Locate the cell with the specified text and output its [x, y] center coordinate. 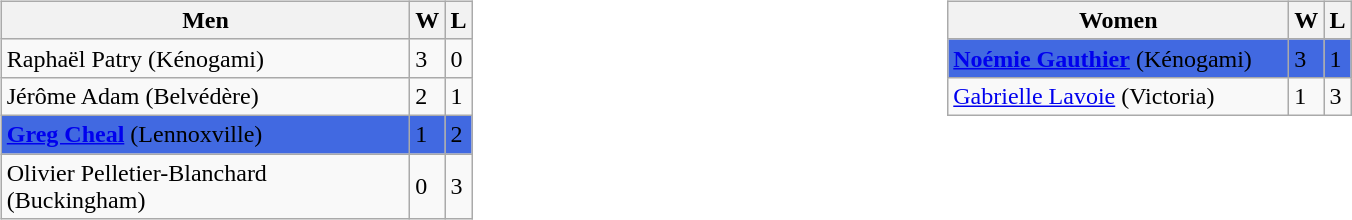
Gabrielle Lavoie (Victoria) [1118, 96]
Men [206, 20]
Jérôme Adam (Belvédère) [206, 96]
Raphaël Patry (Kénogami) [206, 58]
Women [1118, 20]
Greg Cheal (Lennoxville) [206, 134]
Noémie Gauthier (Kénogami) [1118, 58]
Olivier Pelletier-Blanchard (Buckingham) [206, 186]
